For the text-containing cell, return its midpoint in [X, Y] coordinate format. 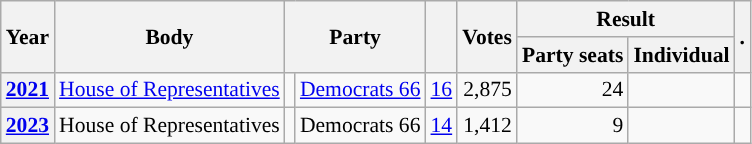
2021 [28, 90]
. [742, 36]
2023 [28, 126]
Party seats [572, 55]
Individual [681, 55]
Body [170, 36]
Party [356, 36]
1,412 [487, 126]
2,875 [487, 90]
Votes [487, 36]
14 [442, 126]
Result [626, 19]
9 [572, 126]
24 [572, 90]
16 [442, 90]
Year [28, 36]
